Locate the cell with the specified text and output its [X, Y] center coordinate. 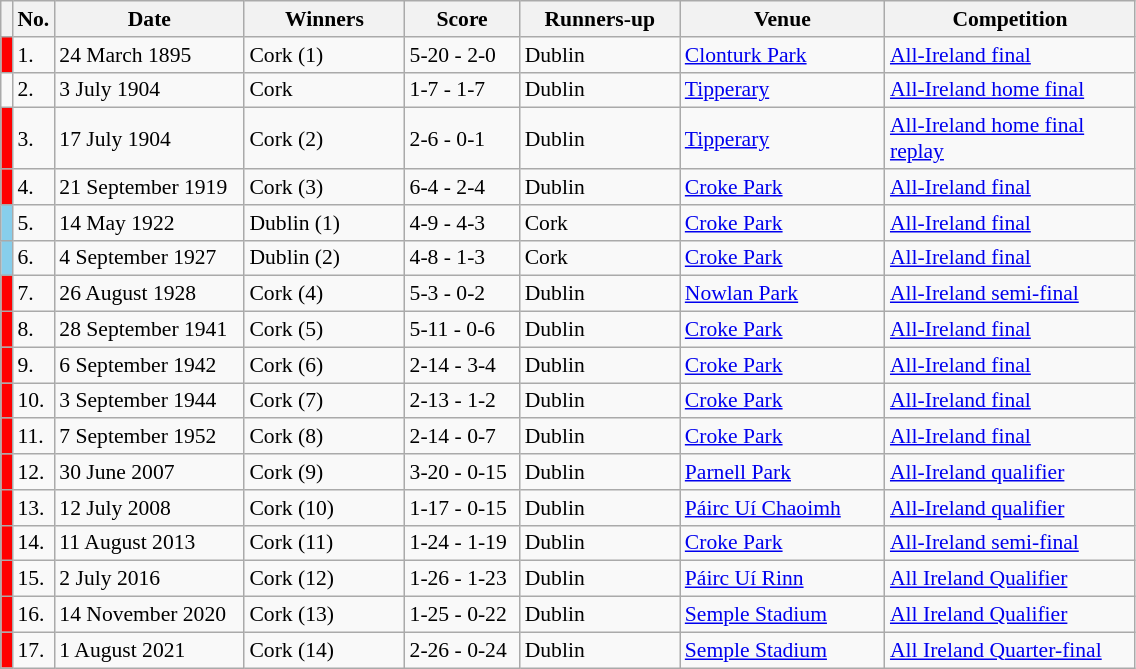
Cork (5) [324, 330]
2. [33, 90]
11. [33, 437]
Dublin (1) [324, 223]
Cork (11) [324, 543]
17. [33, 650]
Winners [324, 19]
Cork (2) [324, 138]
1-24 - 1-19 [462, 543]
24 March 1895 [149, 55]
Cork (10) [324, 508]
11 August 2013 [149, 543]
All-Ireland home final replay [1010, 138]
28 September 1941 [149, 330]
12. [33, 472]
1-17 - 0-15 [462, 508]
Páirc Uí Chaoimh [782, 508]
17 July 1904 [149, 138]
5-11 - 0-6 [462, 330]
7. [33, 294]
5-20 - 2-0 [462, 55]
4 September 1927 [149, 258]
All-Ireland home final [1010, 90]
14 May 1922 [149, 223]
5-3 - 0-2 [462, 294]
Cork (8) [324, 437]
1-25 - 0-22 [462, 615]
14 November 2020 [149, 615]
3 July 1904 [149, 90]
14. [33, 543]
Parnell Park [782, 472]
Clonturk Park [782, 55]
Runners-up [600, 19]
Cork (1) [324, 55]
9. [33, 365]
Cork (13) [324, 615]
2-14 - 0-7 [462, 437]
15. [33, 579]
26 August 1928 [149, 294]
Páirc Uí Rinn [782, 579]
1. [33, 55]
Venue [782, 19]
2-13 - 1-2 [462, 401]
4. [33, 187]
2 July 2016 [149, 579]
10. [33, 401]
3-20 - 0-15 [462, 472]
6. [33, 258]
All Ireland Quarter-final [1010, 650]
No. [33, 19]
1 August 2021 [149, 650]
Nowlan Park [782, 294]
12 July 2008 [149, 508]
Competition [1010, 19]
6 September 1942 [149, 365]
Date [149, 19]
4-8 - 1-3 [462, 258]
2-6 - 0-1 [462, 138]
7 September 1952 [149, 437]
Cork (14) [324, 650]
16. [33, 615]
Dublin (2) [324, 258]
Cork (4) [324, 294]
2-14 - 3-4 [462, 365]
Cork (3) [324, 187]
Score [462, 19]
Cork (12) [324, 579]
21 September 1919 [149, 187]
30 June 2007 [149, 472]
3 September 1944 [149, 401]
5. [33, 223]
2-26 - 0-24 [462, 650]
Cork (6) [324, 365]
Cork (7) [324, 401]
1-7 - 1-7 [462, 90]
4-9 - 4-3 [462, 223]
3. [33, 138]
1-26 - 1-23 [462, 579]
Cork (9) [324, 472]
8. [33, 330]
6-4 - 2-4 [462, 187]
13. [33, 508]
